Determine the (x, y) coordinate at the center of the cell enclosing the given text.  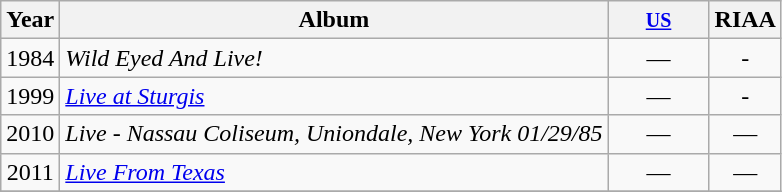
Year (30, 20)
1999 (30, 96)
Live - Nassau Coliseum, Uniondale, New York 01/29/85 (334, 134)
Album (334, 20)
Live From Texas (334, 172)
Wild Eyed And Live! (334, 58)
1984 (30, 58)
US (658, 20)
Live at Sturgis (334, 96)
2011 (30, 172)
2010 (30, 134)
RIAA (745, 20)
